Extract the [X, Y] coordinate from the center of the cell holding the provided text.  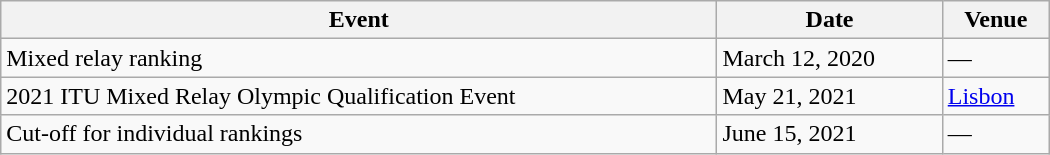
2021 ITU Mixed Relay Olympic Qualification Event [359, 96]
Lisbon [996, 96]
June 15, 2021 [830, 134]
Cut-off for individual rankings [359, 134]
Date [830, 20]
Event [359, 20]
May 21, 2021 [830, 96]
March 12, 2020 [830, 58]
Venue [996, 20]
Mixed relay ranking [359, 58]
